Pinpoint the cell where the given text exists, returning its (X, Y) midpoint coordinate. 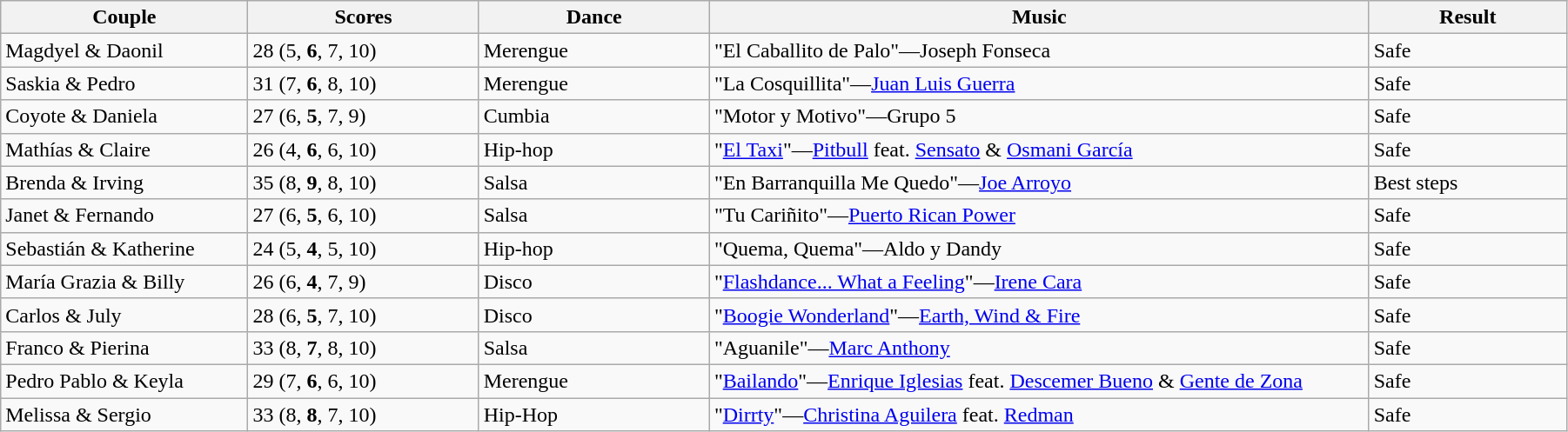
"En Barranquilla Me Quedo"—Joe Arroyo (1039, 183)
Pedro Pablo & Keyla (124, 381)
33 (8, 8, 7, 10) (364, 415)
Couple (124, 17)
Janet & Fernando (124, 216)
24 (5, 4, 5, 10) (364, 249)
33 (8, 7, 8, 10) (364, 348)
35 (8, 9, 8, 10) (364, 183)
Music (1039, 17)
"Quema, Quema"—Aldo y Dandy (1039, 249)
Melissa & Sergio (124, 415)
26 (6, 4, 7, 9) (364, 282)
29 (7, 6, 6, 10) (364, 381)
Sebastián & Katherine (124, 249)
"La Cosquillita"—Juan Luis Guerra (1039, 83)
Carlos & July (124, 315)
"El Taxi"—Pitbull feat. Sensato & Osmani García (1039, 150)
Magdyel & Daonil (124, 50)
"El Caballito de Palo"—Joseph Fonseca (1039, 50)
"Dirrty"—Christina Aguilera feat. Redman (1039, 415)
Saskia & Pedro (124, 83)
Best steps (1467, 183)
"Motor y Motivo"—Grupo 5 (1039, 116)
"Flashdance... What a Feeling"—Irene Cara (1039, 282)
28 (5, 6, 7, 10) (364, 50)
Cumbia (593, 116)
27 (6, 5, 6, 10) (364, 216)
"Tu Cariñito"—Puerto Rican Power (1039, 216)
Mathías & Claire (124, 150)
Dance (593, 17)
31 (7, 6, 8, 10) (364, 83)
"Boogie Wonderland"—Earth, Wind & Fire (1039, 315)
Franco & Pierina (124, 348)
Brenda & Irving (124, 183)
Scores (364, 17)
Result (1467, 17)
27 (6, 5, 7, 9) (364, 116)
María Grazia & Billy (124, 282)
28 (6, 5, 7, 10) (364, 315)
"Bailando"—Enrique Iglesias feat. Descemer Bueno & Gente de Zona (1039, 381)
26 (4, 6, 6, 10) (364, 150)
Coyote & Daniela (124, 116)
"Aguanile"—Marc Anthony (1039, 348)
Hip-Hop (593, 415)
